Detect which cell encompasses the target text, then output its [x, y] center coordinate. 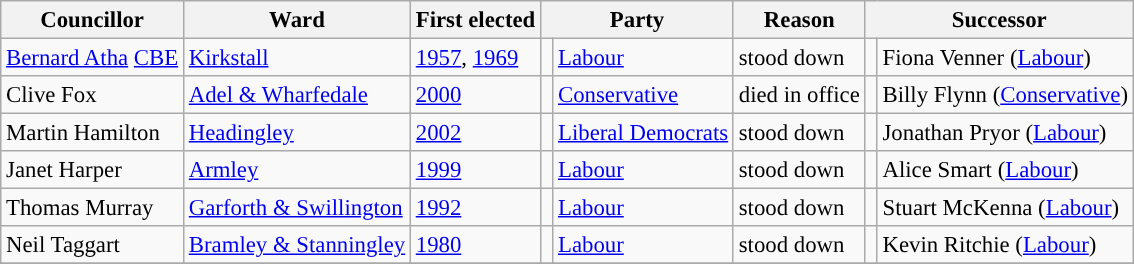
First elected [475, 20]
Adel & Wharfedale [296, 95]
Jonathan Pryor (Labour) [1005, 133]
Reason [799, 20]
1999 [475, 170]
Neil Taggart [92, 245]
2002 [475, 133]
Janet Harper [92, 170]
Billy Flynn (Conservative) [1005, 95]
Stuart McKenna (Labour) [1005, 208]
Clive Fox [92, 95]
Fiona Venner (Labour) [1005, 58]
died in office [799, 95]
Kirkstall [296, 58]
Party [638, 20]
Garforth & Swillington [296, 208]
Successor [999, 20]
1980 [475, 245]
Councillor [92, 20]
2000 [475, 95]
Bernard Atha CBE [92, 58]
Conservative [644, 95]
Martin Hamilton [92, 133]
Ward [296, 20]
Headingley [296, 133]
Liberal Democrats [644, 133]
Alice Smart (Labour) [1005, 170]
Thomas Murray [92, 208]
Bramley & Stanningley [296, 245]
Kevin Ritchie (Labour) [1005, 245]
1957, 1969 [475, 58]
1992 [475, 208]
Armley [296, 170]
